Detect which cell encompasses the target text, then output its (x, y) center coordinate. 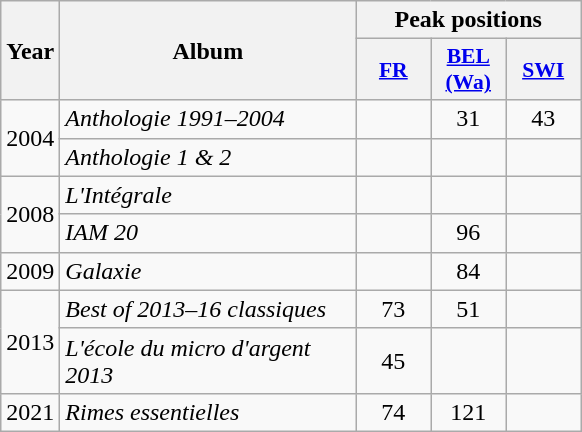
2009 (30, 271)
Peak positions (468, 20)
Album (208, 50)
Anthologie 1991–2004 (208, 119)
2013 (30, 342)
Best of 2013–16 classiques (208, 309)
51 (468, 309)
121 (468, 412)
L'Intégrale (208, 195)
FR (394, 70)
96 (468, 233)
45 (394, 360)
2004 (30, 138)
73 (394, 309)
31 (468, 119)
Rimes essentielles (208, 412)
SWI (544, 70)
84 (468, 271)
L'école du micro d'argent 2013 (208, 360)
2021 (30, 412)
Galaxie (208, 271)
BEL (Wa) (468, 70)
43 (544, 119)
2008 (30, 214)
Anthologie 1 & 2 (208, 157)
Year (30, 50)
IAM 20 (208, 233)
74 (394, 412)
